Search for the cell housing the specified text and yield its [x, y] center coordinate. 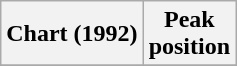
Peakposition [189, 34]
Chart (1992) [72, 34]
